Scan for the cell matching the given text and deliver its [X, Y] coordinate at center. 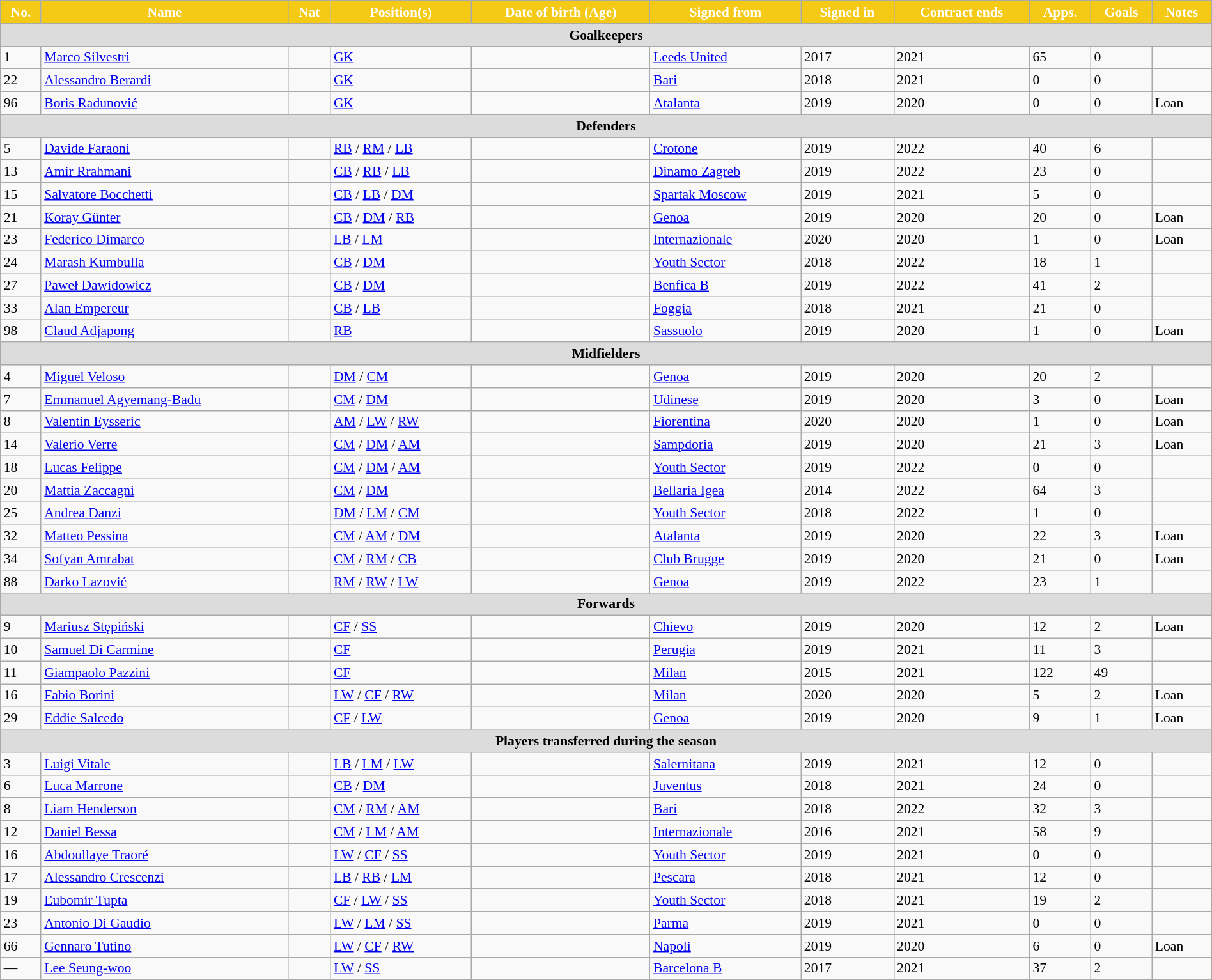
Lucas Felippe [165, 468]
Paweł Dawidowicz [165, 286]
Alessandro Crescenzi [165, 878]
17 [20, 878]
Defenders [606, 126]
65 [1060, 58]
88 [20, 582]
CF / SS [401, 627]
CB / DM / RB [401, 217]
Apps. [1060, 12]
Miguel Veloso [165, 377]
DM / LM / CM [401, 513]
34 [20, 559]
37 [1060, 968]
Antonio Di Gaudio [165, 923]
— [20, 968]
Emmanuel Agyemang-Badu [165, 400]
CM / RM / CB [401, 559]
Boris Radunović [165, 104]
Signed in [848, 12]
58 [1060, 832]
Perugia [726, 650]
Sofyan Amrabat [165, 559]
Matteo Pessina [165, 536]
CB / LB / DM [401, 194]
RB [401, 331]
Contract ends [961, 12]
Amir Rrahmani [165, 172]
98 [20, 331]
Fabio Borini [165, 696]
Goalkeepers [606, 35]
CF / LW [401, 719]
No. [20, 12]
Benfica B [726, 286]
Valentin Eysseric [165, 422]
Forwards [606, 604]
Samuel Di Carmine [165, 650]
Sampdoria [726, 445]
2014 [848, 490]
Abdoullaye Traoré [165, 855]
Mattia Zaccagni [165, 490]
Salernitana [726, 764]
Date of birth (Age) [561, 12]
49 [1121, 673]
LB / LM / LW [401, 764]
13 [20, 172]
Pescara [726, 878]
Parma [726, 923]
15 [20, 194]
Valerio Verre [165, 445]
Napoli [726, 946]
Federico Dimarco [165, 240]
CM / AM / DM [401, 536]
CB / RB / LB [401, 172]
Liam Henderson [165, 809]
Chievo [726, 627]
122 [1060, 673]
29 [20, 719]
Darko Lazović [165, 582]
Giampaolo Pazzini [165, 673]
Signed from [726, 12]
4 [20, 377]
2016 [848, 832]
Claud Adjapong [165, 331]
CF / LW / SS [401, 901]
Nat [309, 12]
66 [20, 946]
Dinamo Zagreb [726, 172]
96 [20, 104]
27 [20, 286]
10 [20, 650]
DM / CM [401, 377]
Goals [1121, 12]
Barcelona B [726, 968]
CB / LB [401, 308]
Fiorentina [726, 422]
Name [165, 12]
Marco Silvestri [165, 58]
Crotone [726, 149]
Salvatore Bocchetti [165, 194]
Position(s) [401, 12]
RB / RM / LB [401, 149]
CM / RM / AM [401, 809]
7 [20, 400]
LB / LM [401, 240]
Koray Günter [165, 217]
Foggia [726, 308]
LW / SS [401, 968]
AM / LW / RW [401, 422]
Lee Seung-woo [165, 968]
41 [1060, 286]
Players transferred during the season [606, 741]
Spartak Moscow [726, 194]
Eddie Salcedo [165, 719]
Alessandro Berardi [165, 81]
25 [20, 513]
RM / RW / LW [401, 582]
33 [20, 308]
Daniel Bessa [165, 832]
Luca Marrone [165, 786]
LW / LM / SS [401, 923]
40 [1060, 149]
Andrea Danzi [165, 513]
Mariusz Stępiński [165, 627]
14 [20, 445]
LB / RB / LM [401, 878]
Gennaro Tutino [165, 946]
CM / LM / AM [401, 832]
Club Brugge [726, 559]
Davide Faraoni [165, 149]
Luigi Vitale [165, 764]
Sassuolo [726, 331]
Bellaria Igea [726, 490]
Udinese [726, 400]
Juventus [726, 786]
Leeds United [726, 58]
Alan Empereur [165, 308]
Marash Kumbulla [165, 263]
Midfielders [606, 354]
Notes [1181, 12]
2015 [848, 673]
Ľubomír Tupta [165, 901]
LW / CF / SS [401, 855]
64 [1060, 490]
